Pinpoint the cell where the given text exists, returning its [x, y] midpoint coordinate. 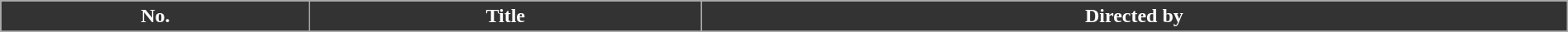
Title [506, 16]
Directed by [1135, 16]
No. [155, 16]
